Output the [X, Y] coordinate of the center of the cell containing the given text.  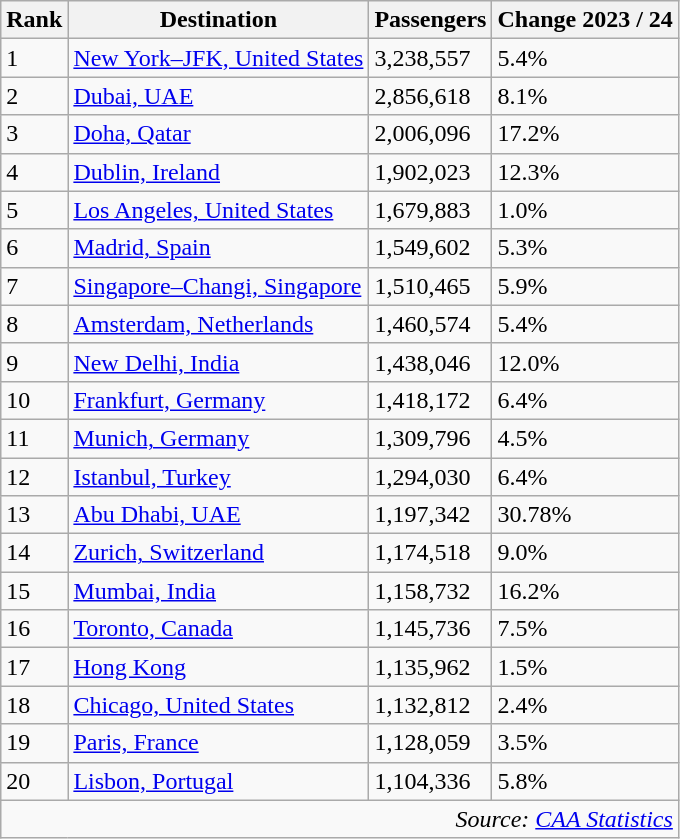
18 [34, 705]
Destination [218, 20]
1.5% [585, 667]
5.9% [585, 286]
New Delhi, India [218, 362]
6 [34, 248]
1,438,046 [430, 362]
9.0% [585, 553]
Toronto, Canada [218, 629]
9 [34, 362]
1,549,602 [430, 248]
4.5% [585, 438]
5.8% [585, 781]
17.2% [585, 134]
1,174,518 [430, 553]
Los Angeles, United States [218, 210]
2.4% [585, 705]
Munich, Germany [218, 438]
20 [34, 781]
Dublin, Ireland [218, 172]
13 [34, 515]
1,460,574 [430, 324]
Singapore–Changi, Singapore [218, 286]
14 [34, 553]
Zurich, Switzerland [218, 553]
8 [34, 324]
1,309,796 [430, 438]
16 [34, 629]
Change 2023 / 24 [585, 20]
1,902,023 [430, 172]
Mumbai, India [218, 591]
2,006,096 [430, 134]
1,510,465 [430, 286]
Amsterdam, Netherlands [218, 324]
Hong Kong [218, 667]
16.2% [585, 591]
10 [34, 400]
3.5% [585, 743]
1.0% [585, 210]
8.1% [585, 96]
3,238,557 [430, 58]
1,128,059 [430, 743]
3 [34, 134]
Lisbon, Portugal [218, 781]
Passengers [430, 20]
1,135,962 [430, 667]
Istanbul, Turkey [218, 477]
11 [34, 438]
1,145,736 [430, 629]
New York–JFK, United States [218, 58]
5.3% [585, 248]
19 [34, 743]
1,418,172 [430, 400]
7.5% [585, 629]
2,856,618 [430, 96]
Source: CAA Statistics [340, 819]
1,294,030 [430, 477]
Rank [34, 20]
Abu Dhabi, UAE [218, 515]
17 [34, 667]
1 [34, 58]
Paris, France [218, 743]
5 [34, 210]
1,197,342 [430, 515]
7 [34, 286]
12.0% [585, 362]
Dubai, UAE [218, 96]
Chicago, United States [218, 705]
30.78% [585, 515]
12.3% [585, 172]
1,158,732 [430, 591]
Frankfurt, Germany [218, 400]
15 [34, 591]
4 [34, 172]
1,132,812 [430, 705]
Madrid, Spain [218, 248]
1,679,883 [430, 210]
1,104,336 [430, 781]
2 [34, 96]
Doha, Qatar [218, 134]
12 [34, 477]
